Detect which cell encompasses the target text, then output its (X, Y) center coordinate. 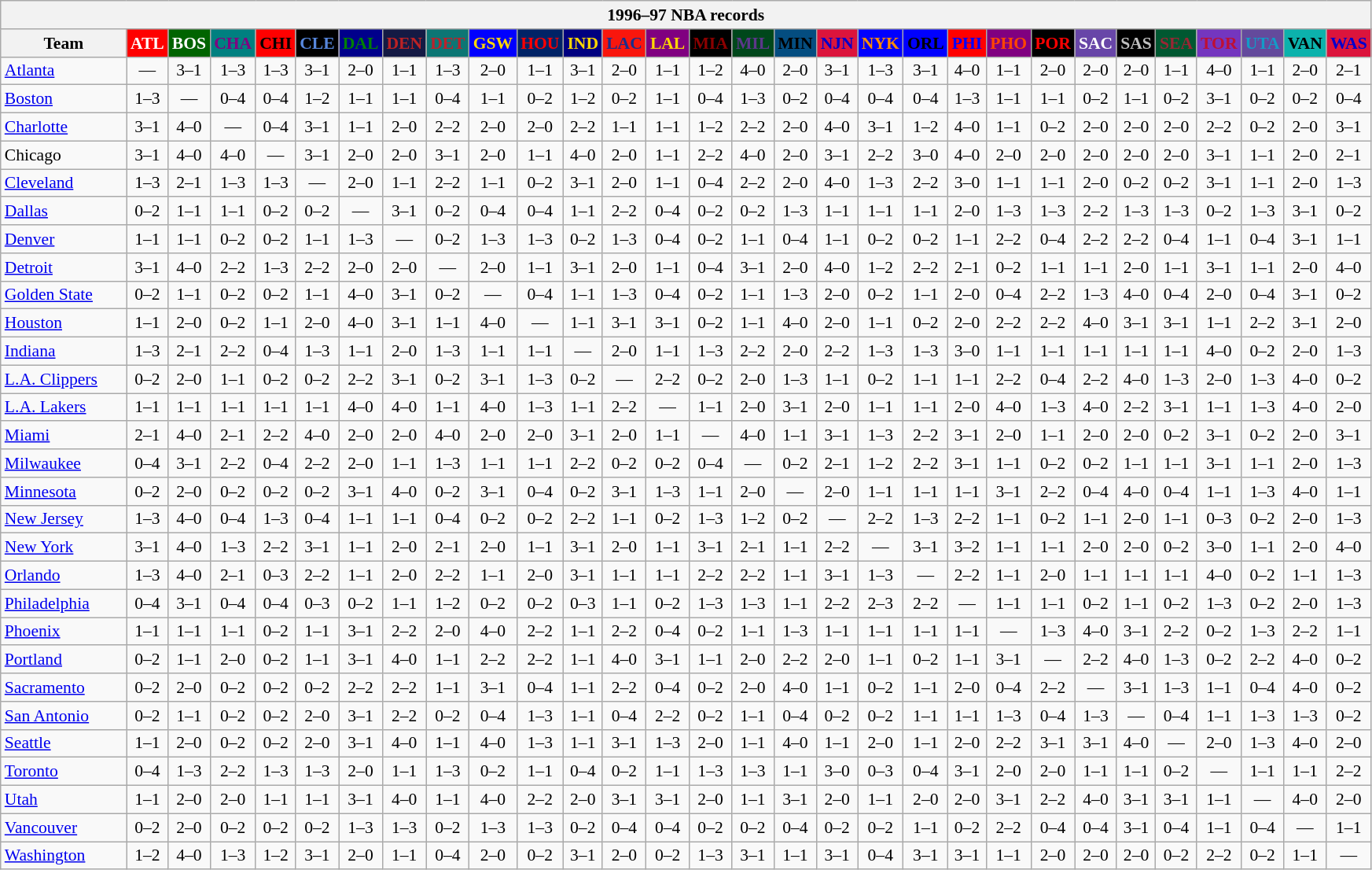
MIN (795, 43)
Phoenix (64, 632)
SAC (1096, 43)
Sacramento (64, 688)
GSW (494, 43)
DET (448, 43)
Houston (64, 323)
Seattle (64, 743)
Orlando (64, 576)
Milwaukee (64, 463)
Boston (64, 99)
NYK (881, 43)
CHI (275, 43)
Atlanta (64, 71)
MIA (710, 43)
UTA (1263, 43)
Chicago (64, 155)
LAL (668, 43)
DEN (404, 43)
DAL (361, 43)
VAN (1305, 43)
SEA (1176, 43)
POR (1053, 43)
Minnesota (64, 492)
Indiana (64, 352)
Dallas (64, 212)
ATL (148, 43)
L.A. Clippers (64, 379)
IND (583, 43)
Cleveland (64, 183)
CHA (233, 43)
Washington (64, 856)
MIL (753, 43)
1996–97 NBA records (686, 15)
PHI (967, 43)
LAC (624, 43)
2–3 (881, 603)
ORL (926, 43)
3–2 (967, 547)
New York (64, 547)
Philadelphia (64, 603)
New Jersey (64, 519)
NJN (837, 43)
Denver (64, 239)
Team (64, 43)
SAS (1136, 43)
L.A. Lakers (64, 407)
San Antonio (64, 716)
HOU (539, 43)
Miami (64, 436)
PHO (1008, 43)
Utah (64, 800)
BOS (189, 43)
TOR (1219, 43)
Detroit (64, 267)
Portland (64, 660)
WAS (1349, 43)
Golden State (64, 295)
CLE (318, 43)
Vancouver (64, 828)
Toronto (64, 772)
Charlotte (64, 127)
